Extract the (x, y) coordinate from the center of the cell holding the provided text.  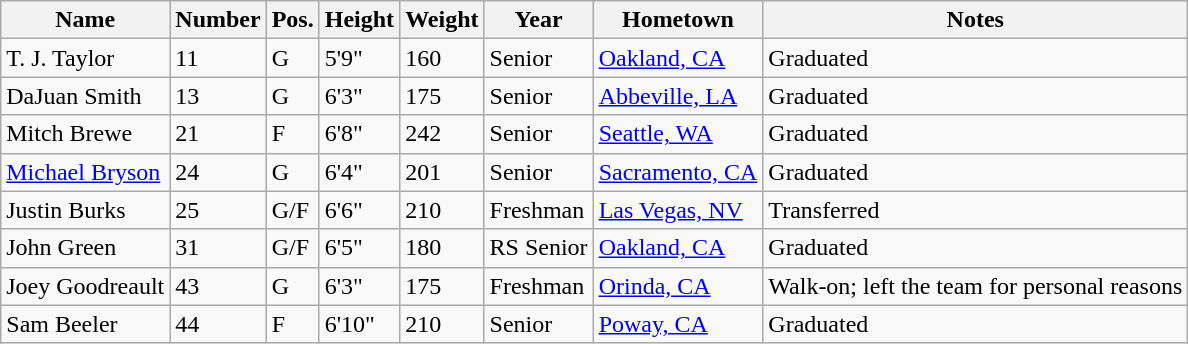
Transferred (976, 210)
Notes (976, 20)
24 (218, 172)
31 (218, 248)
6'10" (359, 324)
6'6" (359, 210)
160 (442, 58)
242 (442, 134)
Sacramento, CA (678, 172)
Justin Burks (86, 210)
Name (86, 20)
Year (538, 20)
DaJuan Smith (86, 96)
Las Vegas, NV (678, 210)
25 (218, 210)
Seattle, WA (678, 134)
Height (359, 20)
RS Senior (538, 248)
43 (218, 286)
Walk-on; left the team for personal reasons (976, 286)
6'8" (359, 134)
13 (218, 96)
T. J. Taylor (86, 58)
Weight (442, 20)
5'9" (359, 58)
Abbeville, LA (678, 96)
Sam Beeler (86, 324)
44 (218, 324)
Joey Goodreault (86, 286)
6'5" (359, 248)
Pos. (292, 20)
Mitch Brewe (86, 134)
Orinda, CA (678, 286)
21 (218, 134)
6'4" (359, 172)
John Green (86, 248)
Michael Bryson (86, 172)
Hometown (678, 20)
201 (442, 172)
Number (218, 20)
11 (218, 58)
Poway, CA (678, 324)
180 (442, 248)
